Search for the cell housing the specified text and yield its [X, Y] center coordinate. 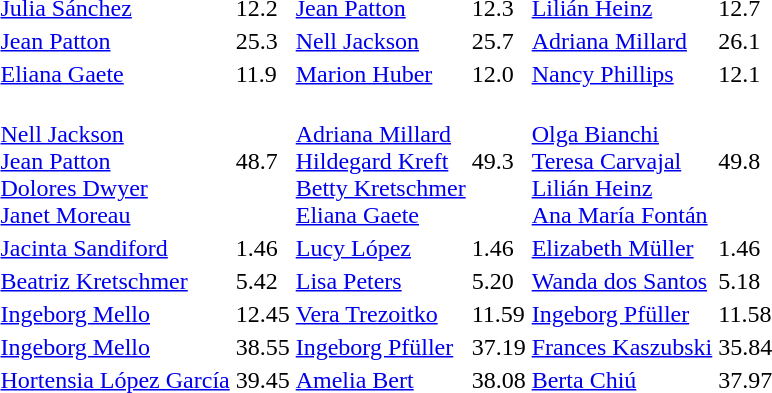
Frances Kaszubski [622, 347]
49.3 [498, 161]
Adriana Millard [622, 41]
Adriana MillardHildegard KreftBetty KretschmerEliana Gaete [380, 161]
12.45 [262, 314]
5.20 [498, 281]
12.0 [498, 74]
25.7 [498, 41]
11.9 [262, 74]
48.7 [262, 161]
Olga BianchiTeresa CarvajalLilián HeinzAna María Fontán [622, 161]
Lisa Peters [380, 281]
Wanda dos Santos [622, 281]
11.59 [498, 314]
38.55 [262, 347]
Nell Jackson [380, 41]
37.19 [498, 347]
Marion Huber [380, 74]
Elizabeth Müller [622, 248]
25.3 [262, 41]
Lucy López [380, 248]
Vera Trezoitko [380, 314]
Nancy Phillips [622, 74]
5.42 [262, 281]
